Output the (x, y) coordinate of the center of the cell containing the given text.  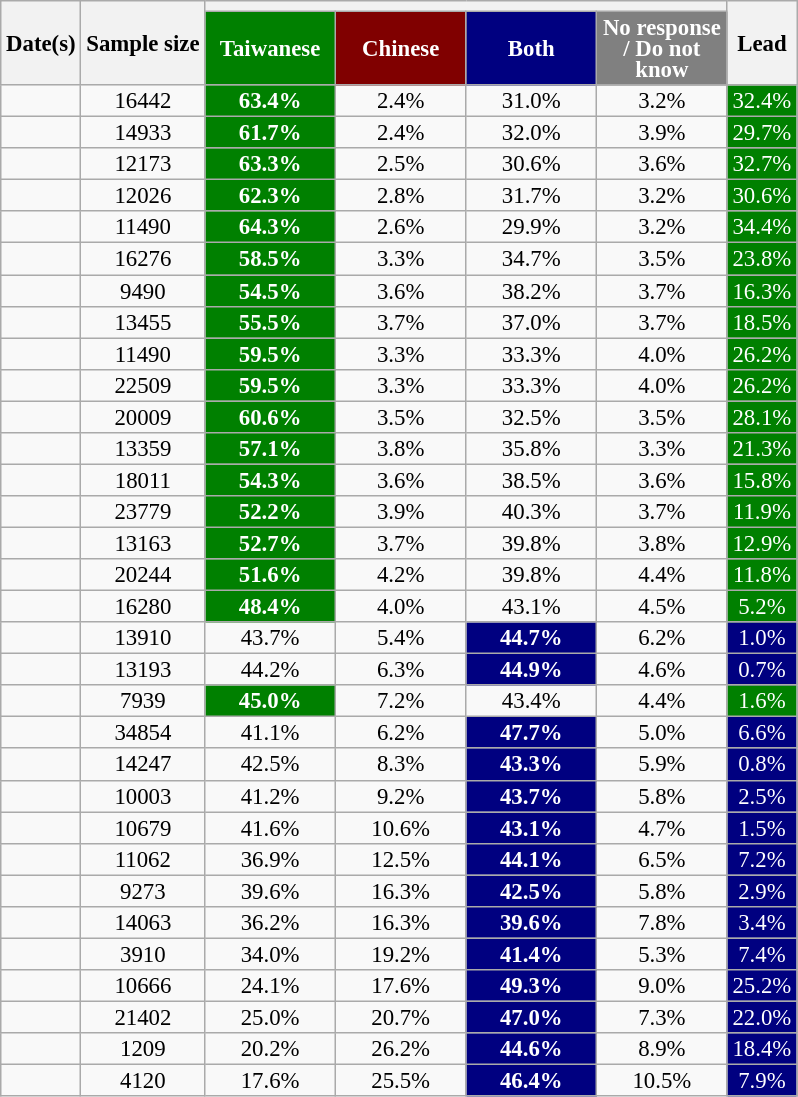
40.3% (532, 512)
10003 (143, 796)
47.7% (532, 733)
24.1% (270, 986)
5.4% (400, 638)
41.4% (532, 954)
7.9% (762, 1081)
10.5% (662, 1081)
64.3% (270, 228)
13163 (143, 543)
9490 (143, 291)
18.5% (762, 322)
9273 (143, 891)
43.3% (532, 765)
12026 (143, 196)
0.7% (762, 670)
31.7% (532, 196)
Chinese (400, 49)
32.4% (762, 101)
20009 (143, 417)
44.9% (532, 670)
Sample size (143, 43)
47.0% (532, 1017)
55.5% (270, 322)
41.2% (270, 796)
51.6% (270, 575)
4.2% (400, 575)
25.2% (762, 986)
34854 (143, 733)
20.2% (270, 1049)
23779 (143, 512)
36.9% (270, 859)
8.3% (400, 765)
7.3% (662, 1017)
16280 (143, 607)
35.8% (532, 449)
3.4% (762, 923)
19.2% (400, 954)
5.3% (662, 954)
0.8% (762, 765)
6.5% (662, 859)
18011 (143, 480)
44.1% (532, 859)
60.6% (270, 417)
28.1% (762, 417)
5.0% (662, 733)
6.6% (762, 733)
8.9% (662, 1049)
14063 (143, 923)
41.1% (270, 733)
61.7% (270, 133)
29.9% (532, 228)
44.7% (532, 638)
23.8% (762, 259)
5.9% (662, 765)
Both (532, 49)
5.2% (762, 607)
2.9% (762, 891)
36.2% (270, 923)
15.8% (762, 480)
18.4% (762, 1049)
32.7% (762, 164)
1.6% (762, 701)
No response / Do not know (662, 49)
13359 (143, 449)
12.5% (400, 859)
49.3% (532, 986)
16276 (143, 259)
4.7% (662, 828)
16442 (143, 101)
48.4% (270, 607)
44.2% (270, 670)
13455 (143, 322)
21.3% (762, 449)
20244 (143, 575)
3910 (143, 954)
13910 (143, 638)
21402 (143, 1017)
38.5% (532, 480)
4120 (143, 1081)
7939 (143, 701)
11.9% (762, 512)
1.0% (762, 638)
7.8% (662, 923)
52.2% (270, 512)
10.6% (400, 828)
12.9% (762, 543)
34.0% (270, 954)
54.5% (270, 291)
54.3% (270, 480)
9.2% (400, 796)
Taiwanese (270, 49)
34.7% (532, 259)
63.4% (270, 101)
25.5% (400, 1081)
13193 (143, 670)
22509 (143, 385)
2.6% (400, 228)
9.0% (662, 986)
31.0% (532, 101)
Lead (762, 43)
57.1% (270, 449)
32.5% (532, 417)
12173 (143, 164)
1209 (143, 1049)
1.5% (762, 828)
10679 (143, 828)
63.3% (270, 164)
38.2% (532, 291)
46.4% (532, 1081)
52.7% (270, 543)
20.7% (400, 1017)
6.3% (400, 670)
11062 (143, 859)
45.0% (270, 701)
58.5% (270, 259)
14247 (143, 765)
43.4% (532, 701)
25.0% (270, 1017)
4.6% (662, 670)
Date(s) (41, 43)
34.4% (762, 228)
32.0% (532, 133)
37.0% (532, 322)
29.7% (762, 133)
10666 (143, 986)
22.0% (762, 1017)
4.5% (662, 607)
11.8% (762, 575)
14933 (143, 133)
7.4% (762, 954)
44.6% (532, 1049)
62.3% (270, 196)
2.8% (400, 196)
41.6% (270, 828)
